Provide the [x, y] coordinate of the cell's center where the given text is located.  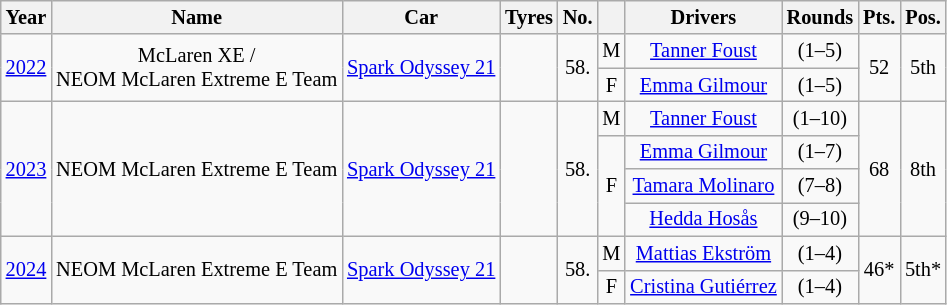
Hedda Hosås [703, 219]
2023 [26, 168]
68 [879, 168]
Name [196, 17]
8th [923, 168]
Drivers [703, 17]
2022 [26, 68]
2024 [26, 270]
(9–10) [820, 219]
Cristina Gutiérrez [703, 287]
(1–7) [820, 152]
Tamara Molinaro [703, 186]
Rounds [820, 17]
Year [26, 17]
5th [923, 68]
52 [879, 68]
McLaren XE /NEOM McLaren Extreme E Team [196, 68]
46* [879, 270]
(7–8) [820, 186]
Car [421, 17]
(1–10) [820, 118]
Mattias Ekström [703, 253]
No. [578, 17]
5th* [923, 270]
Pts. [879, 17]
Pos. [923, 17]
Tyres [529, 17]
